Extract the [x, y] coordinate from the center of the cell holding the provided text.  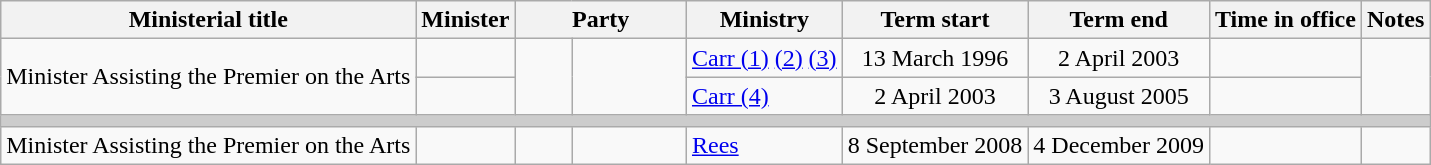
Minister [466, 20]
3 August 2005 [1119, 96]
Carr (1) (2) (3) [764, 58]
Term end [1119, 20]
Term start [935, 20]
8 September 2008 [935, 145]
Notes [1395, 20]
13 March 1996 [935, 58]
Party [601, 20]
Time in office [1285, 20]
Ministry [764, 20]
4 December 2009 [1119, 145]
Ministerial title [208, 20]
Rees [764, 145]
Carr (4) [764, 96]
